Detect which cell encompasses the target text, then output its [x, y] center coordinate. 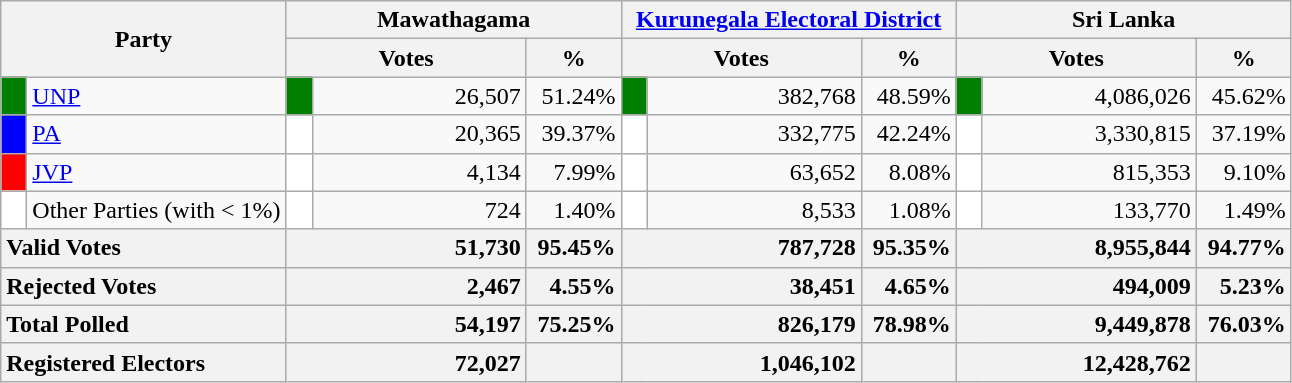
95.35% [908, 248]
PA [156, 134]
787,728 [741, 248]
Other Parties (with < 1%) [156, 210]
1.40% [574, 210]
UNP [156, 96]
9,449,878 [1076, 324]
76.03% [1244, 324]
1.08% [908, 210]
Total Polled [144, 324]
75.25% [574, 324]
382,768 [754, 96]
8.08% [908, 172]
3,330,815 [1089, 134]
4.55% [574, 286]
72,027 [406, 362]
78.98% [908, 324]
26,507 [419, 96]
JVP [156, 172]
37.19% [1244, 134]
332,775 [754, 134]
8,533 [754, 210]
12,428,762 [1076, 362]
Rejected Votes [144, 286]
494,009 [1076, 286]
133,770 [1089, 210]
8,955,844 [1076, 248]
815,353 [1089, 172]
1,046,102 [741, 362]
Party [144, 39]
Registered Electors [144, 362]
38,451 [741, 286]
45.62% [1244, 96]
724 [419, 210]
4,134 [419, 172]
63,652 [754, 172]
39.37% [574, 134]
4.65% [908, 286]
Valid Votes [144, 248]
9.10% [1244, 172]
Kurunegala Electoral District [788, 20]
95.45% [574, 248]
54,197 [406, 324]
42.24% [908, 134]
5.23% [1244, 286]
4,086,026 [1089, 96]
51.24% [574, 96]
7.99% [574, 172]
20,365 [419, 134]
48.59% [908, 96]
Sri Lanka [1124, 20]
51,730 [406, 248]
826,179 [741, 324]
94.77% [1244, 248]
1.49% [1244, 210]
2,467 [406, 286]
Mawathagama [454, 20]
